Scan for the cell matching the given text and deliver its [X, Y] coordinate at center. 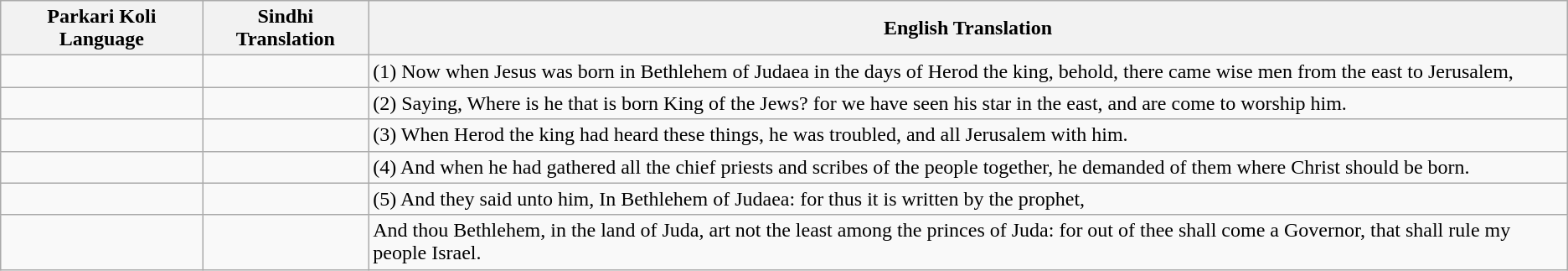
(3) When Herod the king had heard these things, he was troubled, and all Jerusalem with him. [968, 135]
Parkari Koli Language [102, 29]
English Translation [968, 29]
(4) And when he had gathered all the chief priests and scribes of the people together, he demanded of them where Christ should be born. [968, 167]
(2) Saying, Where is he that is born King of the Jews? for we have seen his star in the east, and are come to worship him. [968, 103]
(5) And they said unto him, In Bethlehem of Judaea: for thus it is written by the prophet, [968, 199]
Sindhi Translation [286, 29]
(1) Now when Jesus was born in Bethlehem of Judaea in the days of Herod the king, behold, there came wise men from the east to Jerusalem, [968, 71]
